Scan for the cell matching the given text and deliver its [X, Y] coordinate at center. 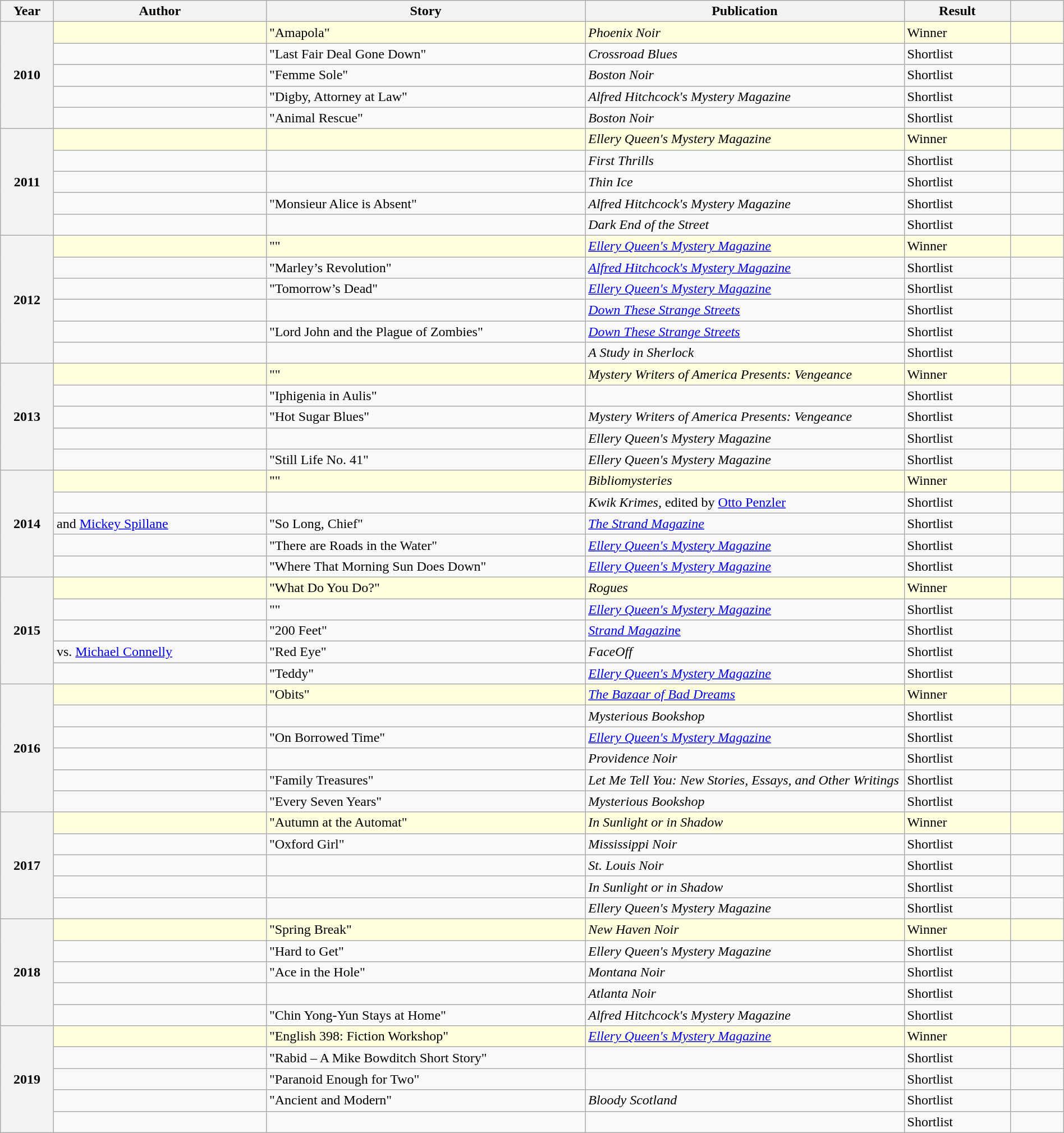
"Spring Break" [425, 929]
Mississippi Noir [745, 844]
"Red Eye" [425, 652]
"Every Seven Years" [425, 801]
2016 [27, 748]
2010 [27, 75]
Bibliomysteries [745, 481]
Publication [745, 11]
Result [957, 11]
Phoenix Noir [745, 33]
"There are Roads in the Water" [425, 545]
"200 Feet" [425, 631]
"So Long, Chief" [425, 524]
2013 [27, 417]
2011 [27, 182]
"Paranoid Enough for Two" [425, 1079]
Bloody Scotland [745, 1100]
"Monsieur Alice is Absent" [425, 203]
First Thrills [745, 160]
Year [27, 11]
2012 [27, 299]
and Mickey Spillane [159, 524]
"Ace in the Hole" [425, 973]
"Marley’s Revolution" [425, 268]
"Amapola" [425, 33]
"Animal Rescue" [425, 118]
"Last Fair Deal Gone Down" [425, 54]
A Study in Sherlock [745, 353]
"Lord John and the Plague of Zombies" [425, 332]
New Haven Noir [745, 929]
The Bazaar of Bad Dreams [745, 695]
Atlanta Noir [745, 994]
The Strand Magazine [745, 524]
Kwik Krimes, edited by Otto Penzler [745, 502]
Story [425, 11]
"Hot Sugar Blues" [425, 417]
"English 398: Fiction Workshop" [425, 1036]
2017 [27, 865]
Crossroad Blues [745, 54]
"Rabid – A Mike Bowditch Short Story" [425, 1058]
"Autumn at the Automat" [425, 823]
Thin Ice [745, 182]
"Family Treasures" [425, 780]
"Oxford Girl" [425, 844]
"Iphigenia in Aulis" [425, 396]
"Teddy" [425, 673]
2018 [27, 972]
"What Do You Do?" [425, 588]
vs. Michael Connelly [159, 652]
"Where That Morning Sun Does Down" [425, 566]
FaceOff [745, 652]
2015 [27, 630]
"Still Life No. 41" [425, 460]
"Tomorrow’s Dead" [425, 289]
"Ancient and Modern" [425, 1100]
"Hard to Get" [425, 951]
"Digby, Attorney at Law" [425, 97]
Providence Noir [745, 759]
2019 [27, 1079]
Strand Magazine [745, 631]
St. Louis Noir [745, 865]
"On Borrowed Time" [425, 737]
Montana Noir [745, 973]
"Obits" [425, 695]
2014 [27, 524]
Dark End of the Street [745, 224]
"Chin Yong-Yun Stays at Home" [425, 1015]
Author [159, 11]
Rogues [745, 588]
Let Me Tell You: New Stories, Essays, and Other Writings [745, 780]
"Femme Sole" [425, 75]
